Detect which cell encompasses the target text, then output its (X, Y) center coordinate. 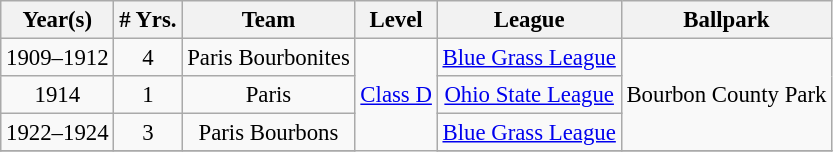
Paris Bourbonites (268, 58)
Ballpark (726, 20)
Class D (396, 96)
4 (148, 58)
Paris Bourbons (268, 133)
Ohio State League (529, 95)
# Yrs. (148, 20)
League (529, 20)
1 (148, 95)
Team (268, 20)
1909–1912 (58, 58)
1922–1924 (58, 133)
Year(s) (58, 20)
Paris (268, 95)
1914 (58, 95)
Level (396, 20)
Bourbon County Park (726, 96)
3 (148, 133)
